Capture the cell that displays the provided text and extract its (x, y) central coordinate. 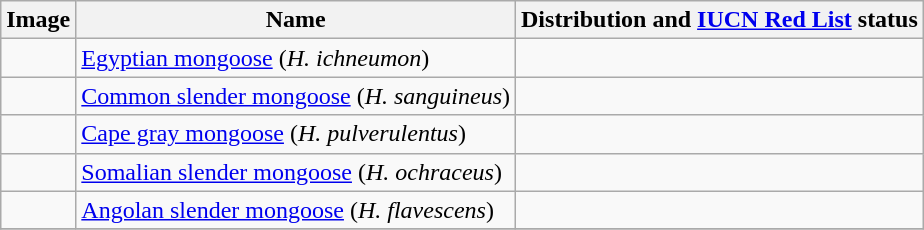
Image (38, 20)
Egyptian mongoose (H. ichneumon) (296, 58)
Common slender mongoose (H. sanguineus) (296, 96)
Somalian slender mongoose (H. ochraceus) (296, 172)
Angolan slender mongoose (H. flavescens) (296, 210)
Distribution and IUCN Red List status (720, 20)
Name (296, 20)
Cape gray mongoose (H. pulverulentus) (296, 134)
